Locate the cell with the specified text and output its (x, y) center coordinate. 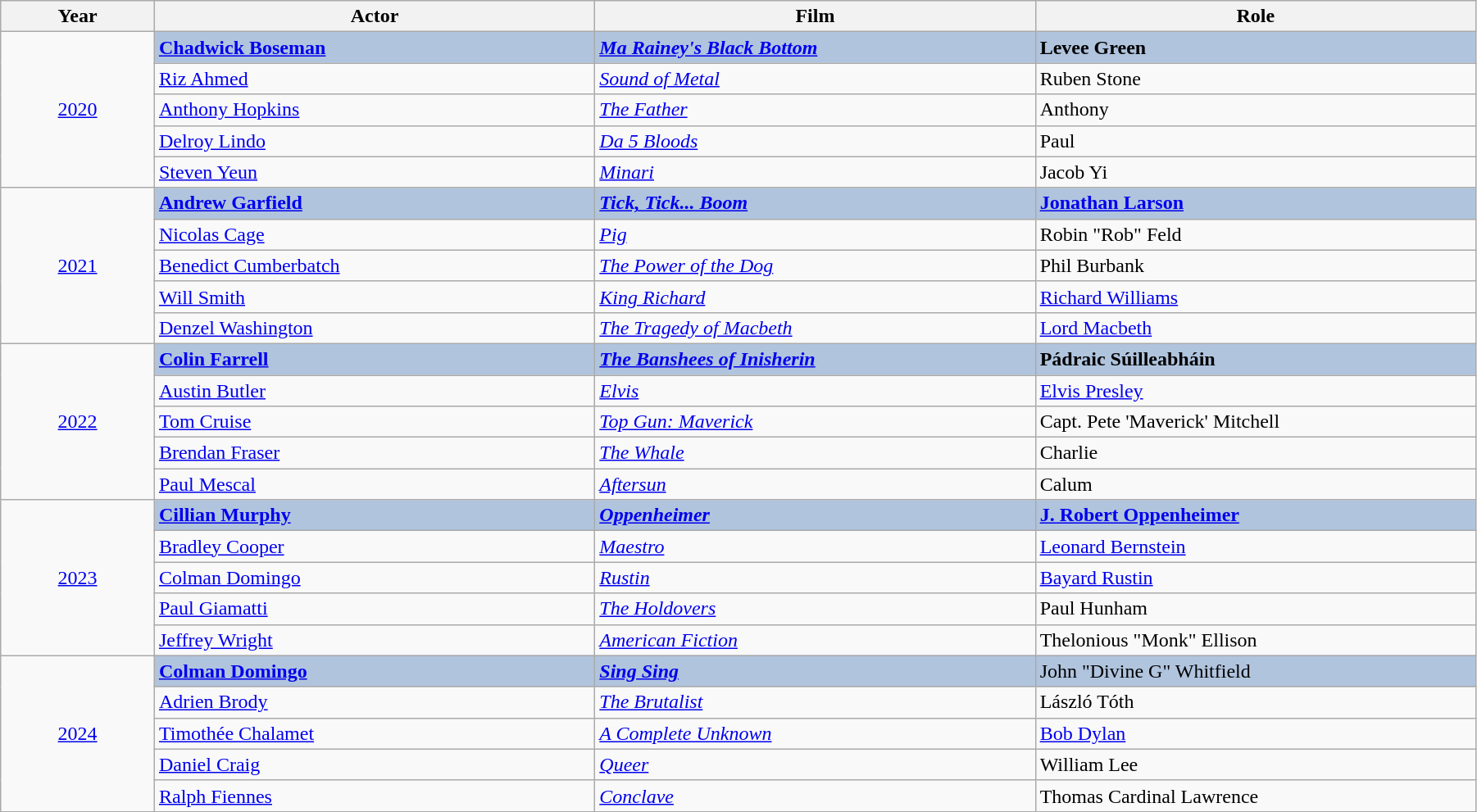
Nicolas Cage (374, 234)
Richard Williams (1256, 297)
Austin Butler (374, 391)
Jeffrey Wright (374, 640)
A Complete Unknown (815, 733)
Top Gun: Maverick (815, 422)
2022 (78, 421)
Chadwick Boseman (374, 48)
Pig (815, 234)
László Tóth (1256, 702)
The Brutalist (815, 702)
Will Smith (374, 297)
2021 (78, 265)
Elvis (815, 391)
The Father (815, 110)
Year (78, 16)
Delroy Lindo (374, 141)
Pádraic Súilleabháin (1256, 359)
2020 (78, 110)
Daniel Craig (374, 764)
Benedict Cumberbatch (374, 265)
The Power of the Dog (815, 265)
Paul (1256, 141)
Denzel Washington (374, 328)
Conclave (815, 796)
Film (815, 16)
The Holdovers (815, 609)
The Whale (815, 453)
Paul Giamatti (374, 609)
Thelonious "Monk" Ellison (1256, 640)
Bradley Cooper (374, 547)
The Tragedy of Macbeth (815, 328)
The Banshees of Inisherin (815, 359)
Jacob Yi (1256, 172)
Paul Mescal (374, 484)
Actor (374, 16)
Cillian Murphy (374, 515)
Anthony (1256, 110)
Minari (815, 172)
Anthony Hopkins (374, 110)
Elvis Presley (1256, 391)
William Lee (1256, 764)
Capt. Pete 'Maverick' Mitchell (1256, 422)
King Richard (815, 297)
Ma Rainey's Black Bottom (815, 48)
Bayard Rustin (1256, 578)
Tick, Tick... Boom (815, 203)
Levee Green (1256, 48)
Tom Cruise (374, 422)
Steven Yeun (374, 172)
Adrien Brody (374, 702)
Paul Hunham (1256, 609)
Oppenheimer (815, 515)
Maestro (815, 547)
Phil Burbank (1256, 265)
Charlie (1256, 453)
Lord Macbeth (1256, 328)
Robin "Rob" Feld (1256, 234)
Jonathan Larson (1256, 203)
Leonard Bernstein (1256, 547)
Bob Dylan (1256, 733)
Riz Ahmed (374, 79)
Andrew Garfield (374, 203)
Queer (815, 764)
Sing Sing (815, 671)
Calum (1256, 484)
Rustin (815, 578)
Aftersun (815, 484)
Ruben Stone (1256, 79)
Brendan Fraser (374, 453)
Role (1256, 16)
2023 (78, 578)
Thomas Cardinal Lawrence (1256, 796)
Colin Farrell (374, 359)
Timothée Chalamet (374, 733)
John "Divine G" Whitfield (1256, 671)
American Fiction (815, 640)
Da 5 Bloods (815, 141)
Sound of Metal (815, 79)
Ralph Fiennes (374, 796)
J. Robert Oppenheimer (1256, 515)
2024 (78, 733)
